Output the (X, Y) coordinate of the center of the cell containing the given text.  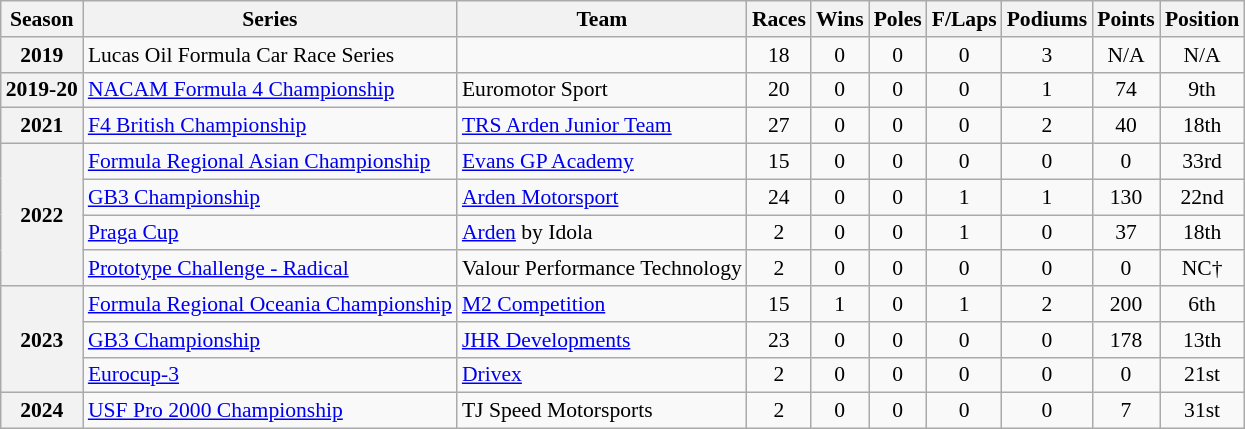
2023 (42, 340)
NACAM Formula 4 Championship (270, 90)
TJ Speed Motorsports (602, 411)
Points (1126, 19)
23 (779, 340)
74 (1126, 90)
Season (42, 19)
Prototype Challenge - Radical (270, 269)
18 (779, 55)
178 (1126, 340)
Drivex (602, 375)
Evans GP Academy (602, 162)
M2 Competition (602, 304)
JHR Developments (602, 340)
Formula Regional Oceania Championship (270, 304)
Lucas Oil Formula Car Race Series (270, 55)
2019-20 (42, 90)
Podiums (1048, 19)
Arden Motorsport (602, 197)
Wins (840, 19)
20 (779, 90)
27 (779, 126)
40 (1126, 126)
31st (1202, 411)
13th (1202, 340)
Euromotor Sport (602, 90)
2024 (42, 411)
24 (779, 197)
Valour Performance Technology (602, 269)
37 (1126, 233)
Praga Cup (270, 233)
Position (1202, 19)
Eurocup-3 (270, 375)
7 (1126, 411)
Races (779, 19)
Formula Regional Asian Championship (270, 162)
NC† (1202, 269)
Series (270, 19)
200 (1126, 304)
F4 British Championship (270, 126)
2021 (42, 126)
Team (602, 19)
TRS Arden Junior Team (602, 126)
22nd (1202, 197)
33rd (1202, 162)
130 (1126, 197)
3 (1048, 55)
21st (1202, 375)
USF Pro 2000 Championship (270, 411)
F/Laps (964, 19)
Poles (898, 19)
2022 (42, 215)
6th (1202, 304)
2019 (42, 55)
Arden by Idola (602, 233)
9th (1202, 90)
